Return (x, y) of the center of cell containing provided text 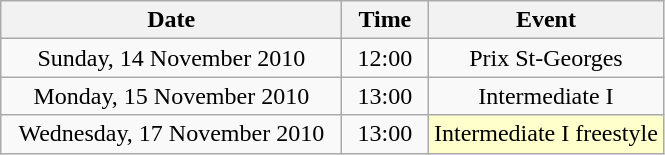
Date (172, 20)
Prix St-Georges (546, 58)
Monday, 15 November 2010 (172, 96)
Intermediate I (546, 96)
12:00 (385, 58)
Intermediate I freestyle (546, 134)
Event (546, 20)
Wednesday, 17 November 2010 (172, 134)
Sunday, 14 November 2010 (172, 58)
Time (385, 20)
